Output the (x, y) coordinate of the center of the cell containing the given text.  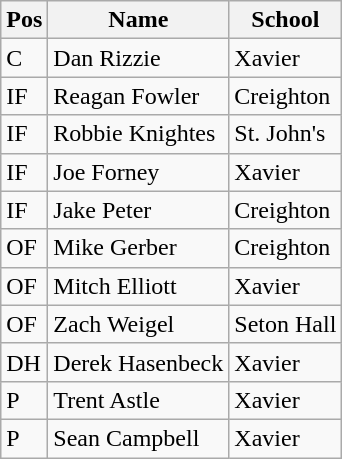
Name (138, 20)
Mike Gerber (138, 248)
Pos (24, 20)
School (286, 20)
Dan Rizzie (138, 58)
Trent Astle (138, 400)
Reagan Fowler (138, 96)
DH (24, 362)
Joe Forney (138, 172)
C (24, 58)
Derek Hasenbeck (138, 362)
Robbie Knightes (138, 134)
Seton Hall (286, 324)
Sean Campbell (138, 438)
Zach Weigel (138, 324)
St. John's (286, 134)
Mitch Elliott (138, 286)
Jake Peter (138, 210)
